Scan for the cell matching the given text and deliver its [x, y] coordinate at center. 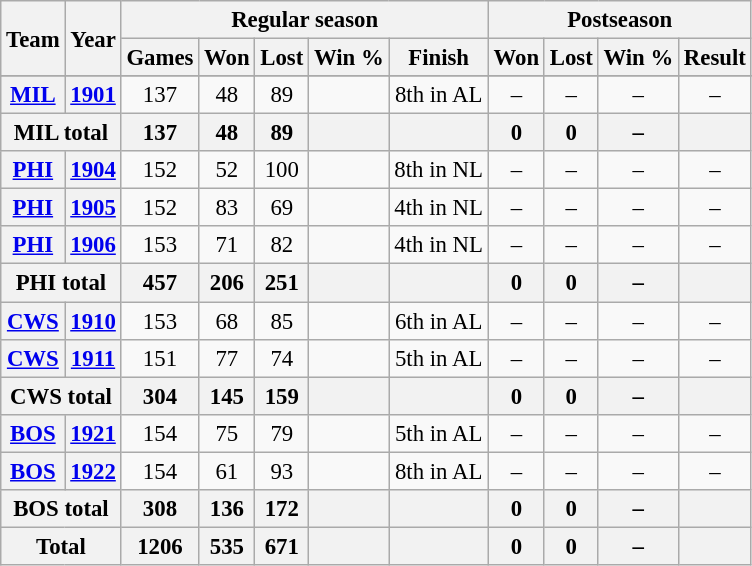
535 [227, 546]
Year [93, 38]
1905 [93, 208]
1911 [93, 358]
MIL total [61, 133]
159 [282, 396]
6th in AL [438, 321]
206 [227, 283]
308 [160, 509]
52 [227, 170]
1901 [93, 95]
71 [227, 245]
Postseason [620, 20]
68 [227, 321]
1922 [93, 471]
100 [282, 170]
Games [160, 58]
8th in NL [438, 170]
1906 [93, 245]
MIL [33, 95]
172 [282, 509]
77 [227, 358]
Total [61, 546]
151 [160, 358]
69 [282, 208]
304 [160, 396]
1904 [93, 170]
Result [716, 58]
136 [227, 509]
Finish [438, 58]
82 [282, 245]
Regular season [304, 20]
BOS total [61, 509]
79 [282, 433]
61 [227, 471]
75 [227, 433]
1910 [93, 321]
1206 [160, 546]
1921 [93, 433]
85 [282, 321]
145 [227, 396]
251 [282, 283]
Team [33, 38]
83 [227, 208]
PHI total [61, 283]
671 [282, 546]
CWS total [61, 396]
74 [282, 358]
457 [160, 283]
93 [282, 471]
